Extract the [X, Y] coordinate from the center of the cell holding the provided text.  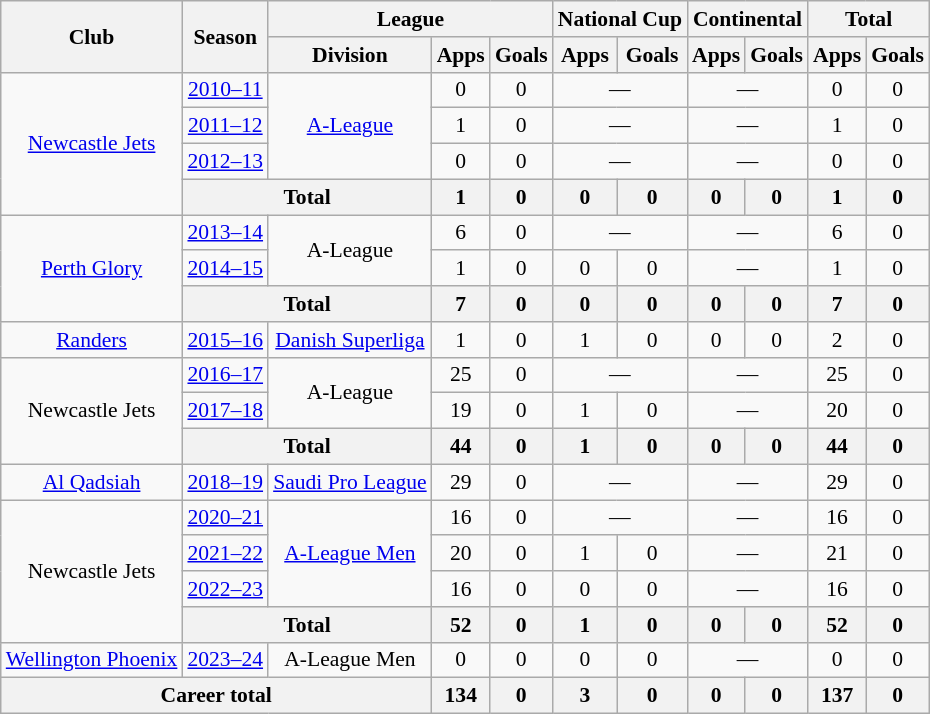
2017–18 [225, 411]
League [410, 19]
2013–14 [225, 233]
Club [92, 36]
2014–15 [225, 269]
21 [837, 554]
Continental [748, 19]
Career total [216, 696]
Danish Superliga [350, 340]
2 [837, 340]
Perth Glory [92, 268]
Division [350, 55]
Randers [92, 340]
134 [461, 696]
2016–17 [225, 375]
137 [837, 696]
2010–11 [225, 90]
2023–24 [225, 660]
Season [225, 36]
2012–13 [225, 162]
2015–16 [225, 340]
Wellington Phoenix [92, 660]
Al Qadsiah [92, 482]
19 [461, 411]
2020–21 [225, 518]
Saudi Pro League [350, 482]
2021–22 [225, 554]
2011–12 [225, 126]
3 [585, 696]
2018–19 [225, 482]
2022–23 [225, 589]
National Cup [620, 19]
